Return the [X, Y] coordinate for the center point of the cell that contains the specified text.  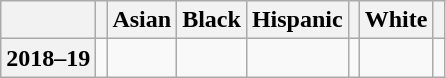
Asian [142, 20]
Black [212, 20]
White [396, 20]
Hispanic [297, 20]
2018–19 [48, 58]
